Search for the cell housing the specified text and yield its (X, Y) center coordinate. 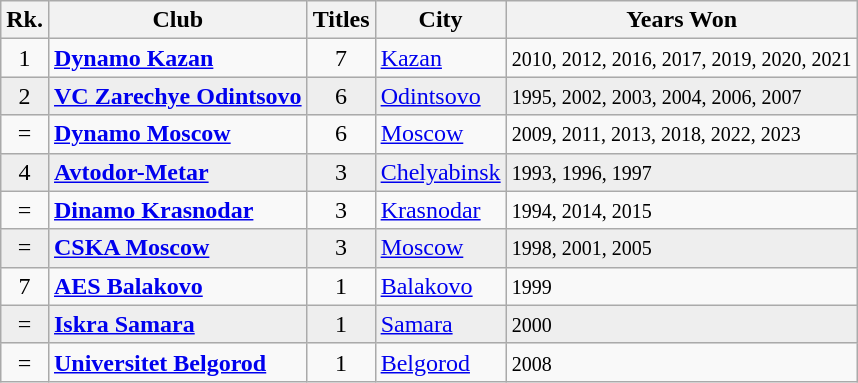
2000 (682, 324)
City (440, 20)
Dynamo Kazan (178, 58)
2008 (682, 362)
Club (178, 20)
1998, 2001, 2005 (682, 248)
Rk. (25, 20)
CSKA Moscow (178, 248)
Krasnodar (440, 210)
Dynamo Moscow (178, 134)
1993, 1996, 1997 (682, 172)
AES Balakovo (178, 286)
1994, 2014, 2015 (682, 210)
Belgorod (440, 362)
Universitet Belgorod (178, 362)
Odintsovo (440, 96)
1995, 2002, 2003, 2004, 2006, 2007 (682, 96)
Years Won (682, 20)
Iskra Samara (178, 324)
2009, 2011, 2013, 2018, 2022, 2023 (682, 134)
Avtodor-Metar (178, 172)
Chelyabinsk (440, 172)
Titles (341, 20)
4 (25, 172)
1999 (682, 286)
2010, 2012, 2016, 2017, 2019, 2020, 2021 (682, 58)
Balakovo (440, 286)
Dinamo Krasnodar (178, 210)
Samara (440, 324)
2 (25, 96)
VC Zarechye Odintsovo (178, 96)
Kazan (440, 58)
